Determine the [X, Y] coordinate at the center of the cell enclosing the given text.  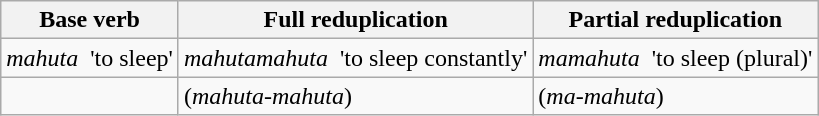
(ma-mahuta) [676, 96]
(mahuta-mahuta) [355, 96]
mahuta 'to sleep' [90, 58]
Partial reduplication [676, 20]
Full reduplication [355, 20]
Base verb [90, 20]
mamahuta 'to sleep (plural)' [676, 58]
mahutamahuta 'to sleep constantly' [355, 58]
